Find where the given text appears and provide that cell's center as [X, Y] coordinate. 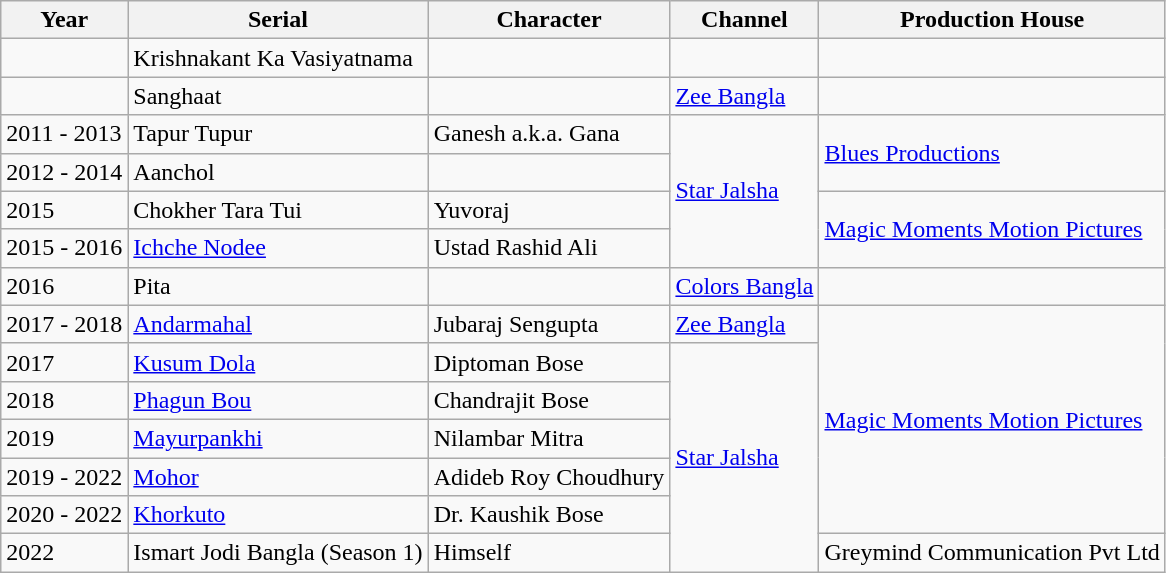
2012 - 2014 [64, 172]
Kusum Dola [278, 362]
Khorkuto [278, 515]
Year [64, 20]
2016 [64, 286]
Phagun Bou [278, 400]
Mayurpankhi [278, 438]
2011 - 2013 [64, 134]
Dr. Kaushik Bose [549, 515]
Ismart Jodi Bangla (Season 1) [278, 553]
Tapur Tupur [278, 134]
Diptoman Bose [549, 362]
Production House [992, 20]
2019 - 2022 [64, 477]
Ustad Rashid Ali [549, 248]
Himself [549, 553]
2022 [64, 553]
Sanghaat [278, 96]
Aanchol [278, 172]
Pita [278, 286]
Yuvoraj [549, 210]
Ganesh a.k.a. Gana [549, 134]
Krishnakant Ka Vasiyatnama [278, 58]
Jubaraj Sengupta [549, 324]
2018 [64, 400]
Character [549, 20]
2015 [64, 210]
Mohor [278, 477]
2019 [64, 438]
Ichche Nodee [278, 248]
2017 [64, 362]
Greymind Communication Pvt Ltd [992, 553]
Chokher Tara Tui [278, 210]
Blues Productions [992, 153]
Colors Bangla [744, 286]
Channel [744, 20]
Chandrajit Bose [549, 400]
2015 - 2016 [64, 248]
Serial [278, 20]
Adideb Roy Choudhury [549, 477]
Andarmahal [278, 324]
2017 - 2018 [64, 324]
2020 - 2022 [64, 515]
Nilambar Mitra [549, 438]
